Find where the given text appears and provide that cell's center as [x, y] coordinate. 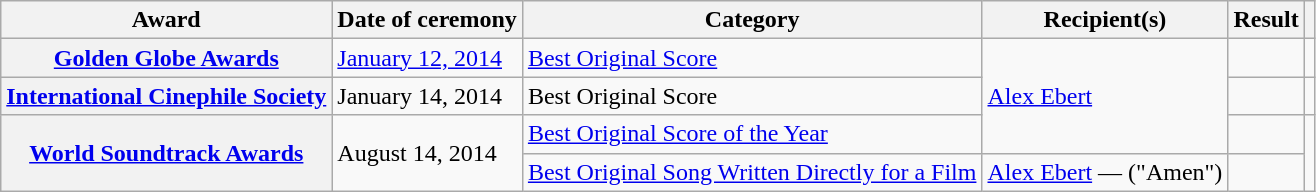
Award [166, 20]
Alex Ebert [1105, 96]
Recipient(s) [1105, 20]
January 12, 2014 [428, 58]
Category [752, 20]
Date of ceremony [428, 20]
World Soundtrack Awards [166, 153]
Best Original Song Written Directly for a Film [752, 172]
Golden Globe Awards [166, 58]
August 14, 2014 [428, 153]
Best Original Score of the Year [752, 134]
International Cinephile Society [166, 96]
Alex Ebert — ("Amen") [1105, 172]
Result [1266, 20]
January 14, 2014 [428, 96]
